Detect which cell encompasses the target text, then output its (X, Y) center coordinate. 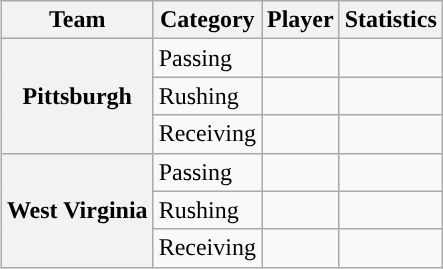
Pittsburgh (77, 96)
Player (301, 20)
Category (207, 20)
Team (77, 20)
West Virginia (77, 210)
Statistics (390, 20)
